Extract the (x, y) coordinate from the center of the cell holding the provided text.  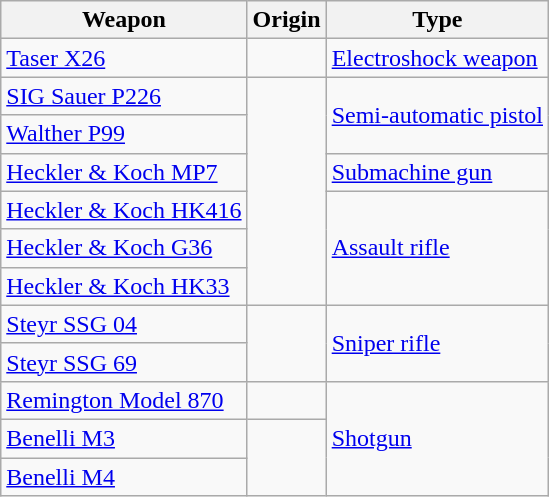
Shotgun (437, 438)
SIG Sauer P226 (124, 96)
Origin (286, 20)
Steyr SSG 04 (124, 324)
Benelli M4 (124, 477)
Heckler & Koch HK33 (124, 286)
Walther P99 (124, 134)
Taser X26 (124, 58)
Type (437, 20)
Submachine gun (437, 172)
Remington Model 870 (124, 400)
Heckler & Koch MP7 (124, 172)
Steyr SSG 69 (124, 362)
Heckler & Koch G36 (124, 248)
Assault rifle (437, 248)
Heckler & Koch HK416 (124, 210)
Weapon (124, 20)
Electroshock weapon (437, 58)
Sniper rifle (437, 343)
Semi-automatic pistol (437, 115)
Benelli M3 (124, 438)
